Pinpoint the cell where the given text exists, returning its (x, y) midpoint coordinate. 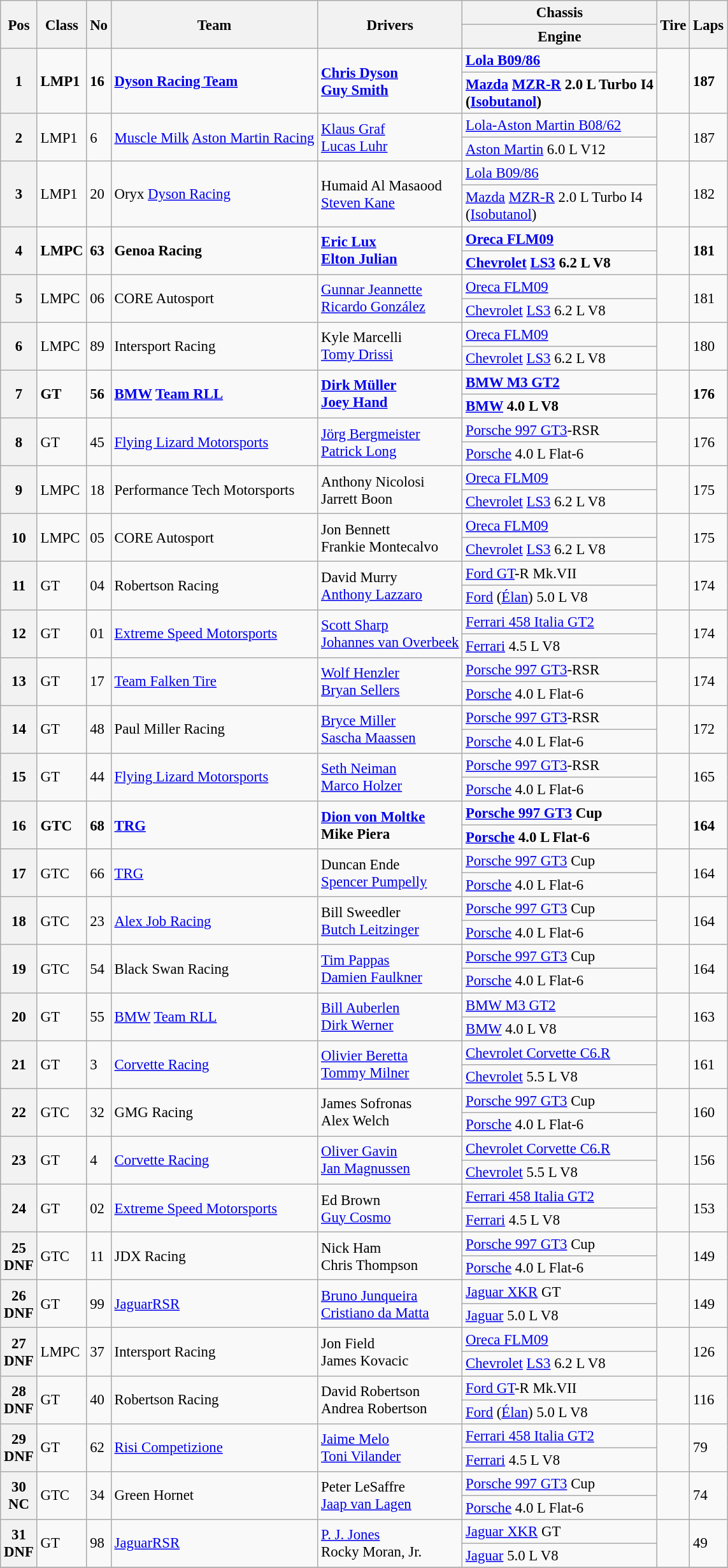
14 (19, 730)
15 (19, 777)
21 (19, 1065)
No (99, 24)
Jon Field James Kovacic (390, 1351)
David Robertson Andrea Robertson (390, 1400)
30NC (19, 1495)
9 (19, 490)
Wolf Henzler Bryan Sellers (390, 681)
Peter LeSaffre Jaap van Lagen (390, 1495)
31DNF (19, 1544)
Oliver Gavin Jan Magnussen (390, 1160)
Performance Tech Motorsports (214, 490)
62 (99, 1447)
68 (99, 825)
89 (99, 346)
8 (19, 442)
David Murry Anthony Lazzaro (390, 586)
49 (708, 1544)
Oryx Dyson Racing (214, 194)
Drivers (390, 24)
172 (708, 730)
74 (708, 1495)
P. J. Jones Rocky Moran, Jr. (390, 1544)
Lola-Aston Martin B08/62 (560, 125)
06 (99, 298)
Olivier Beretta Tommy Milner (390, 1065)
66 (99, 873)
Jaime Melo Toni Vilander (390, 1447)
12 (19, 633)
Klaus Graf Lucas Luhr (390, 138)
Jörg Bergmeister Patrick Long (390, 442)
Team Falken Tire (214, 681)
05 (99, 538)
27DNF (19, 1351)
156 (708, 1160)
63 (99, 251)
7 (19, 394)
34 (99, 1495)
182 (708, 194)
5 (19, 298)
Bruno Junqueira Cristiano da Matta (390, 1304)
10 (19, 538)
Humaid Al Masaood Steven Kane (390, 194)
22 (19, 1112)
54 (99, 969)
James Sofronas Alex Welch (390, 1112)
Gunnar Jeannette Ricardo González (390, 298)
165 (708, 777)
Duncan Ende Spencer Pumpelly (390, 873)
Team (214, 24)
Eric Lux Elton Julian (390, 251)
Bill Auberlen Dirk Werner (390, 1016)
24 (19, 1208)
Dion von Moltke Mike Piera (390, 825)
28DNF (19, 1400)
Bill Sweedler Butch Leitzinger (390, 921)
126 (708, 1351)
163 (708, 1016)
79 (708, 1447)
25DNF (19, 1256)
13 (19, 681)
19 (19, 969)
Class (62, 24)
56 (99, 394)
26DNF (19, 1304)
Pos (19, 24)
Chris Dyson Guy Smith (390, 81)
04 (99, 586)
Green Hornet (214, 1495)
Seth Neiman Marco Holzer (390, 777)
Bryce Miller Sascha Maassen (390, 730)
Genoa Racing (214, 251)
180 (708, 346)
29DNF (19, 1447)
Tim Pappas Damien Faulkner (390, 969)
32 (99, 1112)
48 (99, 730)
99 (99, 1304)
153 (708, 1208)
45 (99, 442)
Dirk Müller Joey Hand (390, 394)
1 (19, 81)
Engine (560, 37)
Risi Competizione (214, 1447)
Jon Bennett Frankie Montecalvo (390, 538)
Chassis (560, 13)
Black Swan Racing (214, 969)
Anthony Nicolosi Jarrett Boon (390, 490)
Aston Martin 6.0 L V12 (560, 150)
55 (99, 1016)
161 (708, 1065)
Dyson Racing Team (214, 81)
98 (99, 1544)
Nick Ham Chris Thompson (390, 1256)
2 (19, 138)
Ed Brown Guy Cosmo (390, 1208)
Kyle Marcelli Tomy Drissi (390, 346)
40 (99, 1400)
Tire (673, 24)
116 (708, 1400)
Alex Job Racing (214, 921)
160 (708, 1112)
GMG Racing (214, 1112)
37 (99, 1351)
Paul Miller Racing (214, 730)
01 (99, 633)
Laps (708, 24)
02 (99, 1208)
JDX Racing (214, 1256)
Muscle Milk Aston Martin Racing (214, 138)
44 (99, 777)
Scott Sharp Johannes van Overbeek (390, 633)
